Capture the cell that displays the provided text and extract its (X, Y) central coordinate. 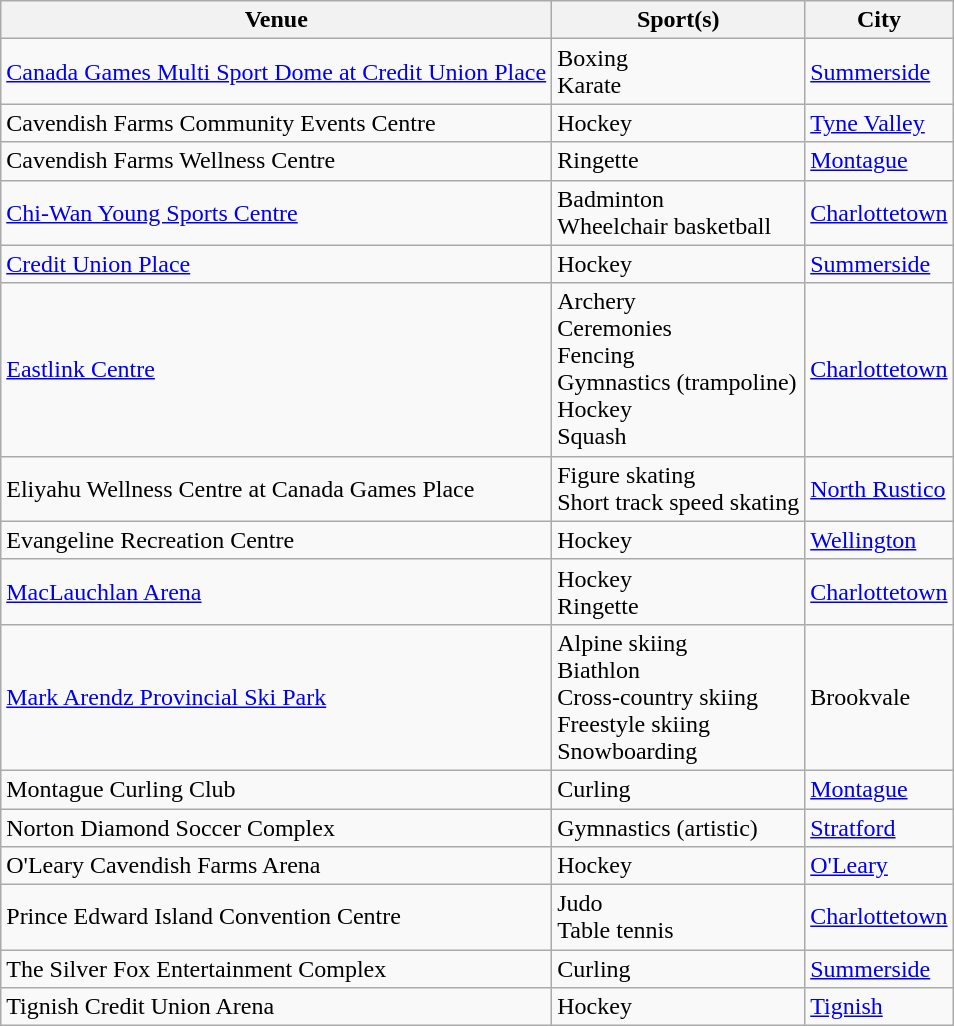
O'Leary (879, 866)
Prince Edward Island Convention Centre (276, 918)
Norton Diamond Soccer Complex (276, 827)
Eliyahu Wellness Centre at Canada Games Place (276, 488)
BoxingKarate (678, 72)
Montague Curling Club (276, 789)
HockeyRingette (678, 592)
Ringette (678, 161)
Credit Union Place (276, 264)
Eastlink Centre (276, 370)
Wellington (879, 540)
Figure skatingShort track speed skating (678, 488)
Gymnastics (artistic) (678, 827)
North Rustico (879, 488)
Chi-Wan Young Sports Centre (276, 212)
Venue (276, 20)
ArcheryCeremoniesFencingGymnastics (trampoline)HockeySquash (678, 370)
O'Leary Cavendish Farms Arena (276, 866)
Cavendish Farms Community Events Centre (276, 123)
Evangeline Recreation Centre (276, 540)
Tyne Valley (879, 123)
The Silver Fox Entertainment Complex (276, 969)
Mark Arendz Provincial Ski Park (276, 697)
Tignish Credit Union Arena (276, 1007)
MacLauchlan Arena (276, 592)
Cavendish Farms Wellness Centre (276, 161)
Sport(s) (678, 20)
Stratford (879, 827)
Tignish (879, 1007)
City (879, 20)
JudoTable tennis (678, 918)
Canada Games Multi Sport Dome at Credit Union Place (276, 72)
Brookvale (879, 697)
Alpine skiingBiathlonCross-country skiingFreestyle skiingSnowboarding (678, 697)
BadmintonWheelchair basketball (678, 212)
